Locate the cell with the specified text and output its (x, y) center coordinate. 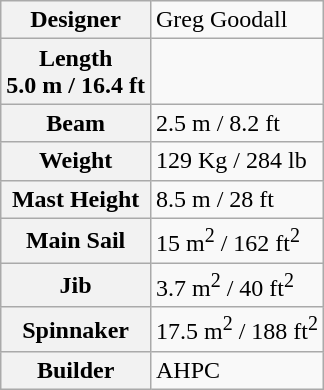
Length5.0 m / 16.4 ft (76, 72)
Weight (76, 161)
Spinnaker (76, 330)
Designer (76, 20)
3.7 m2 / 40 ft2 (236, 286)
Mast Height (76, 199)
129 Kg / 284 lb (236, 161)
Builder (76, 371)
2.5 m / 8.2 ft (236, 123)
17.5 m2 / 188 ft2 (236, 330)
AHPC (236, 371)
15 m2 / 162 ft2 (236, 240)
Main Sail (76, 240)
Greg Goodall (236, 20)
Jib (76, 286)
8.5 m / 28 ft (236, 199)
Beam (76, 123)
